Return [X, Y] of the center of cell containing provided text 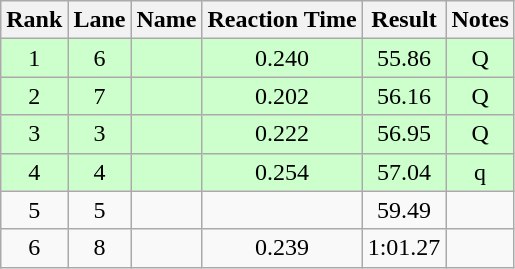
0.240 [282, 58]
56.16 [404, 96]
1 [34, 58]
56.95 [404, 134]
Lane [100, 20]
Name [166, 20]
q [480, 172]
8 [100, 248]
1:01.27 [404, 248]
2 [34, 96]
Rank [34, 20]
7 [100, 96]
0.254 [282, 172]
0.202 [282, 96]
59.49 [404, 210]
Notes [480, 20]
Result [404, 20]
55.86 [404, 58]
57.04 [404, 172]
Reaction Time [282, 20]
0.239 [282, 248]
0.222 [282, 134]
